Pinpoint the cell where the given text exists, returning its (X, Y) midpoint coordinate. 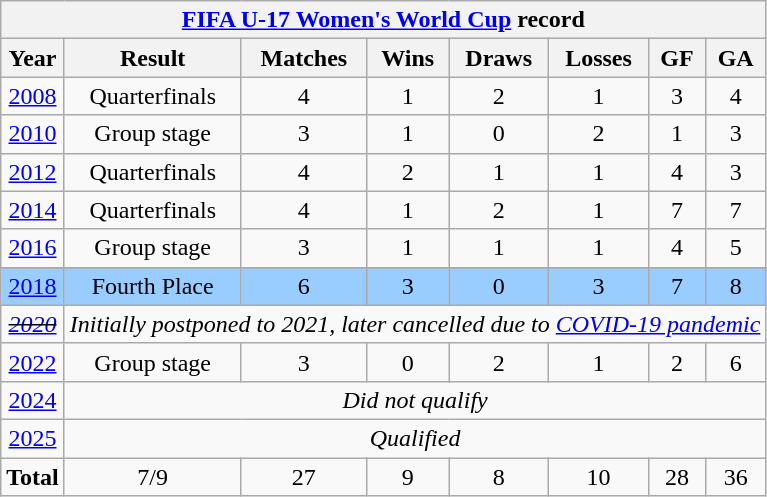
9 (408, 477)
2008 (33, 96)
28 (676, 477)
Result (152, 58)
2014 (33, 210)
27 (304, 477)
2018 (33, 286)
FIFA U-17 Women's World Cup record (384, 20)
7/9 (152, 477)
Year (33, 58)
2016 (33, 248)
2024 (33, 400)
Wins (408, 58)
2010 (33, 134)
Fourth Place (152, 286)
Initially postponed to 2021, later cancelled due to COVID-19 pandemic (415, 324)
Qualified (415, 438)
2020 (33, 324)
Losses (599, 58)
10 (599, 477)
Draws (499, 58)
2025 (33, 438)
2022 (33, 362)
36 (735, 477)
2012 (33, 172)
5 (735, 248)
Total (33, 477)
GA (735, 58)
GF (676, 58)
Did not qualify (415, 400)
Matches (304, 58)
